Determine the [X, Y] coordinate at the center of the cell enclosing the given text.  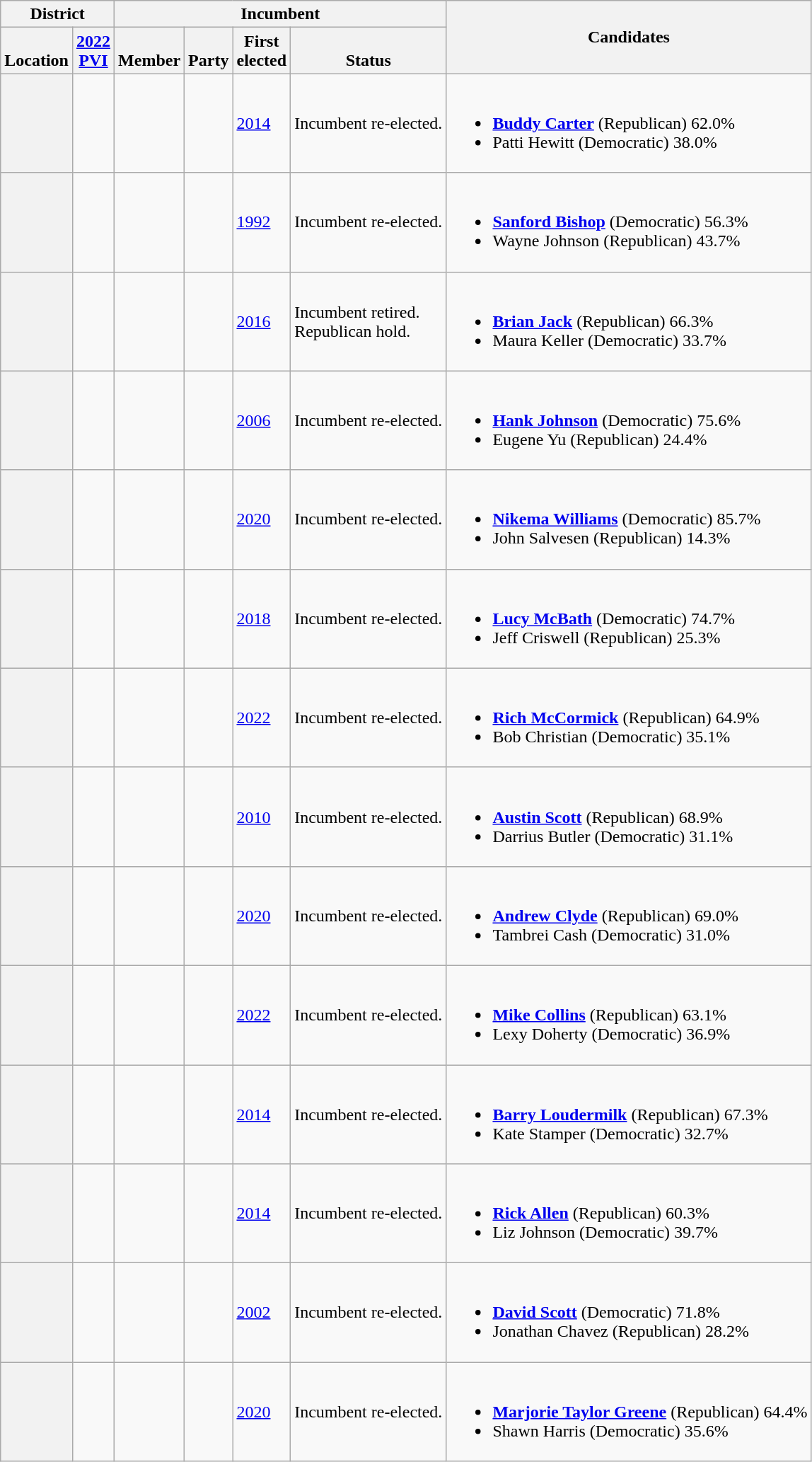
Incumbent retired. Republican hold. [369, 321]
2006 [262, 420]
Incumbent [280, 14]
Marjorie Taylor Greene (Republican) 64.4%Shawn Harris (Democratic) 35.6% [629, 1412]
1992 [262, 222]
Hank Johnson (Democratic) 75.6%Eugene Yu (Republican) 24.4% [629, 420]
2022PVI [93, 51]
2018 [262, 618]
Candidates [629, 37]
District [58, 14]
Buddy Carter (Republican) 62.0%Patti Hewitt (Democratic) 38.0% [629, 123]
Status [369, 51]
Andrew Clyde (Republican) 69.0%Tambrei Cash (Democratic) 31.0% [629, 916]
Brian Jack (Republican) 66.3%Maura Keller (Democratic) 33.7% [629, 321]
2010 [262, 817]
Sanford Bishop (Democratic) 56.3%Wayne Johnson (Republican) 43.7% [629, 222]
2016 [262, 321]
Firstelected [262, 51]
2002 [262, 1313]
Lucy McBath (Democratic) 74.7%Jeff Criswell (Republican) 25.3% [629, 618]
Mike Collins (Republican) 63.1%Lexy Doherty (Democratic) 36.9% [629, 1015]
Location [37, 51]
Rich McCormick (Republican) 64.9%Bob Christian (Democratic) 35.1% [629, 718]
Member [150, 51]
Rick Allen (Republican) 60.3%Liz Johnson (Democratic) 39.7% [629, 1214]
Nikema Williams (Democratic) 85.7%John Salvesen (Republican) 14.3% [629, 519]
David Scott (Democratic) 71.8%Jonathan Chavez (Republican) 28.2% [629, 1313]
Austin Scott (Republican) 68.9%Darrius Butler (Democratic) 31.1% [629, 817]
Barry Loudermilk (Republican) 67.3%Kate Stamper (Democratic) 32.7% [629, 1114]
Party [209, 51]
